Return [x, y] of the center of cell containing provided text 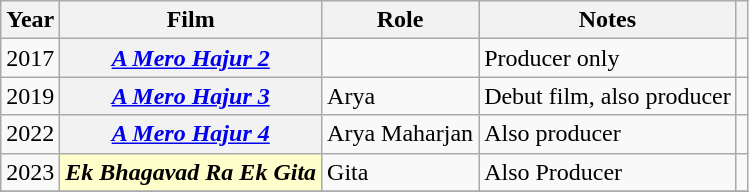
Role [400, 20]
Year [30, 20]
A Mero Hajur 4 [191, 134]
A Mero Hajur 2 [191, 58]
2017 [30, 58]
Film [191, 20]
Also Producer [608, 172]
Also producer [608, 134]
2023 [30, 172]
A Mero Hajur 3 [191, 96]
Producer only [608, 58]
Gita [400, 172]
Arya Maharjan [400, 134]
Arya [400, 96]
Ek Bhagavad Ra Ek Gita [191, 172]
2019 [30, 96]
Debut film, also producer [608, 96]
2022 [30, 134]
Notes [608, 20]
